For the text-containing cell, return its midpoint in (x, y) coordinate format. 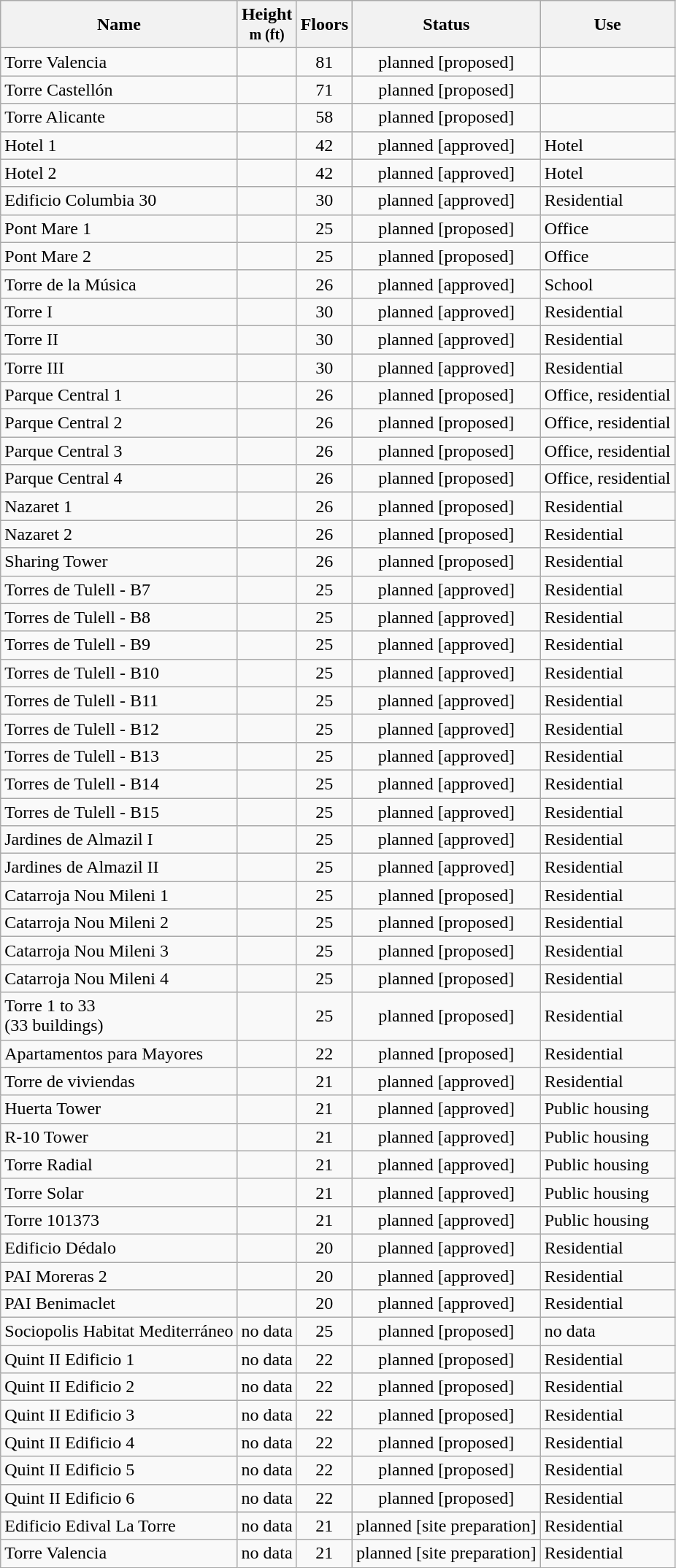
Hotel 1 (119, 145)
Edificio Columbia 30 (119, 201)
Torre Castellón (119, 90)
Huerta Tower (119, 1109)
Quint II Edificio 6 (119, 1498)
Torre 101373 (119, 1220)
Torres de Tulell - B8 (119, 617)
Torres de Tulell - B13 (119, 756)
School (607, 284)
Nazaret 1 (119, 506)
Torre Radial (119, 1165)
Torre Solar (119, 1192)
PAI Moreras 2 (119, 1276)
Floors (324, 25)
Quint II Edificio 2 (119, 1387)
Name (119, 25)
Edificio Edival La Torre (119, 1526)
Catarroja Nou Mileni 2 (119, 923)
Catarroja Nou Mileni 1 (119, 895)
Pont Mare 1 (119, 228)
Torre III (119, 367)
81 (324, 62)
Pont Mare 2 (119, 256)
58 (324, 117)
Quint II Edificio 3 (119, 1415)
Quint II Edificio 4 (119, 1443)
Torres de Tulell - B10 (119, 673)
Parque Central 2 (119, 423)
Use (607, 25)
Jardines de Almazil I (119, 840)
Parque Central 1 (119, 395)
Torre I (119, 312)
Quint II Edificio 1 (119, 1359)
71 (324, 90)
Torres de Tulell - B14 (119, 784)
Heightm (ft) (267, 25)
Jardines de Almazil II (119, 868)
Hotel 2 (119, 173)
Parque Central 4 (119, 479)
Torre de viviendas (119, 1081)
Sociopolis Habitat Mediterráneo (119, 1332)
Torres de Tulell - B11 (119, 700)
Torres de Tulell - B7 (119, 590)
Torres de Tulell - B15 (119, 812)
Apartamentos para Mayores (119, 1054)
Sharing Tower (119, 562)
PAI Benimaclet (119, 1304)
Catarroja Nou Mileni 3 (119, 951)
Torres de Tulell - B9 (119, 645)
Catarroja Nou Mileni 4 (119, 978)
Torre Alicante (119, 117)
Torre de la Música (119, 284)
R-10 Tower (119, 1137)
Edificio Dédalo (119, 1248)
Torre II (119, 339)
Nazaret 2 (119, 534)
Torres de Tulell - B12 (119, 728)
Quint II Edificio 5 (119, 1470)
Parque Central 3 (119, 451)
Torre 1 to 33(33 buildings) (119, 1016)
Status (447, 25)
